For the text-containing cell, return its midpoint in [X, Y] coordinate format. 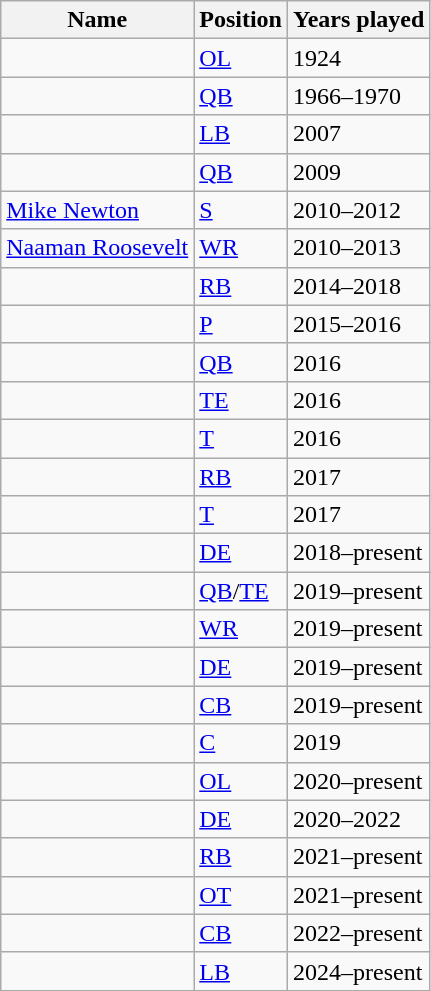
2020–2022 [359, 819]
Naaman Roosevelt [98, 248]
TE [241, 400]
OT [241, 895]
1924 [359, 58]
2020–present [359, 781]
Mike Newton [98, 210]
2009 [359, 172]
1966–1970 [359, 96]
Name [98, 20]
P [241, 324]
2024–present [359, 971]
2019 [359, 743]
2010–2013 [359, 248]
Position [241, 20]
Years played [359, 20]
C [241, 743]
2014–2018 [359, 286]
2010–2012 [359, 210]
S [241, 210]
2015–2016 [359, 324]
QB/TE [241, 591]
2007 [359, 134]
2022–present [359, 933]
2018–present [359, 553]
